Return (X, Y) of the center of cell containing provided text 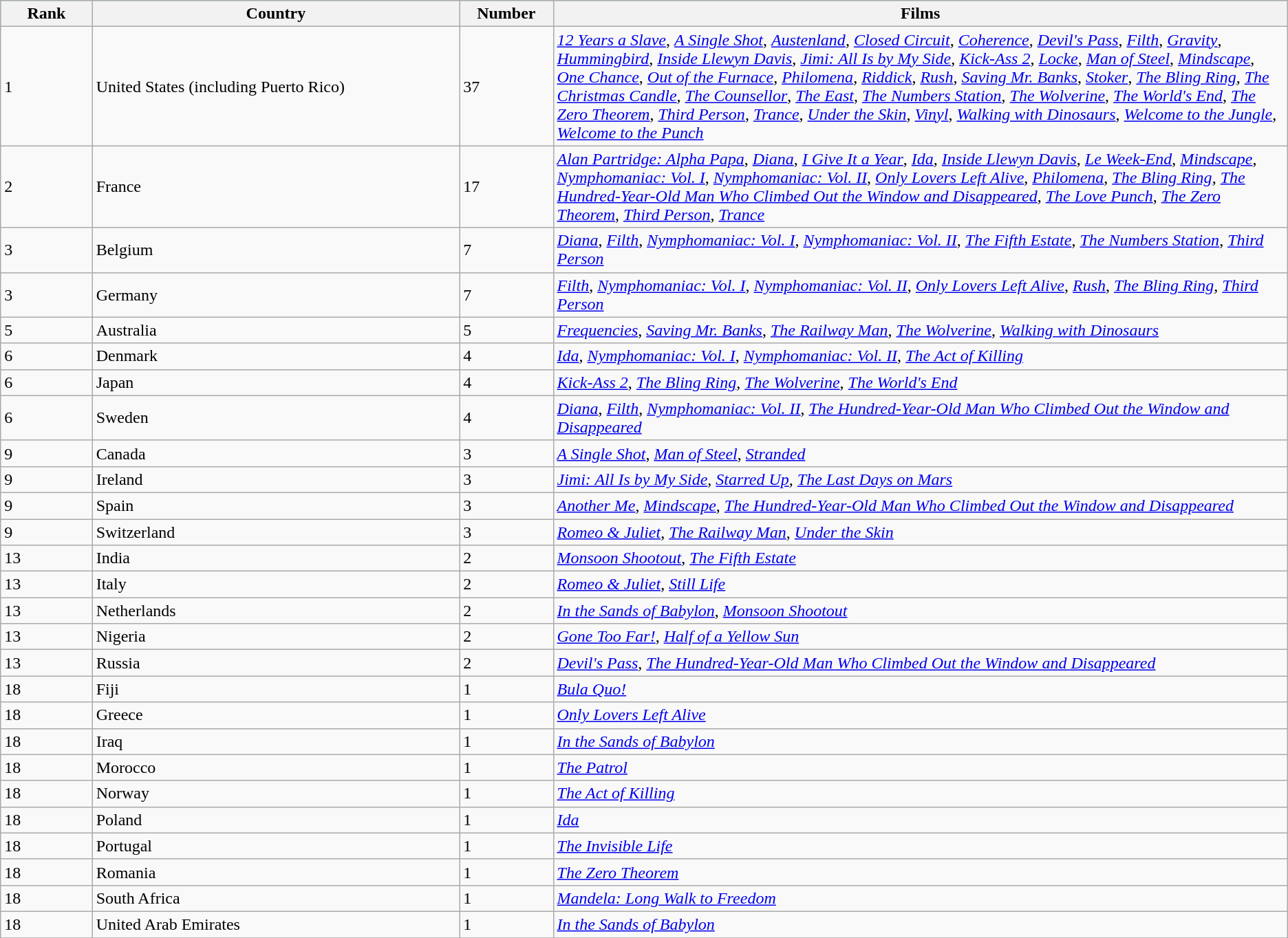
A Single Shot, Man of Steel, Stranded (921, 453)
37 (506, 87)
Films (921, 14)
The Act of Killing (921, 794)
Russia (276, 663)
Ireland (276, 479)
Bula Quo! (921, 689)
Poland (276, 820)
17 (506, 187)
Romeo & Juliet, Still Life (921, 585)
Netherlands (276, 611)
In the Sands of Babylon, Monsoon Shootout (921, 611)
The Invisible Life (921, 846)
Iraq (276, 741)
Morocco (276, 767)
Portugal (276, 846)
Jimi: All Is by My Side, Starred Up, The Last Days on Mars (921, 479)
Romeo & Juliet, The Railway Man, Under the Skin (921, 532)
Country (276, 14)
Diana, Filth, Nymphomaniac: Vol. II, The Hundred-Year-Old Man Who Climbed Out the Window and Disappeared (921, 418)
South Africa (276, 898)
Spain (276, 505)
Filth, Nymphomaniac: Vol. I, Nymphomaniac: Vol. II, Only Lovers Left Alive, Rush, The Bling Ring, Third Person (921, 294)
Monsoon Shootout, The Fifth Estate (921, 558)
Another Me, Mindscape, The Hundred-Year-Old Man Who Climbed Out the Window and Disappeared (921, 505)
Frequencies, Saving Mr. Banks, The Railway Man, The Wolverine, Walking with Dinosaurs (921, 330)
Ida, Nymphomaniac: Vol. I, Nymphomaniac: Vol. II, The Act of Killing (921, 356)
Switzerland (276, 532)
Rank (47, 14)
Number (506, 14)
Only Lovers Left Alive (921, 715)
Romania (276, 872)
Fiji (276, 689)
France (276, 187)
Italy (276, 585)
Mandela: Long Walk to Freedom (921, 898)
United States (including Puerto Rico) (276, 87)
Nigeria (276, 637)
Ida (921, 820)
Japan (276, 382)
Denmark (276, 356)
Norway (276, 794)
Sweden (276, 418)
Belgium (276, 250)
The Patrol (921, 767)
Canada (276, 453)
Gone Too Far!, Half of a Yellow Sun (921, 637)
Germany (276, 294)
United Arab Emirates (276, 924)
The Zero Theorem (921, 872)
Australia (276, 330)
Diana, Filth, Nymphomaniac: Vol. I, Nymphomaniac: Vol. II, The Fifth Estate, The Numbers Station, Third Person (921, 250)
Kick-Ass 2, The Bling Ring, The Wolverine, The World's End (921, 382)
Greece (276, 715)
Devil's Pass, The Hundred-Year-Old Man Who Climbed Out the Window and Disappeared (921, 663)
India (276, 558)
